Return [X, Y] of the center of cell containing provided text 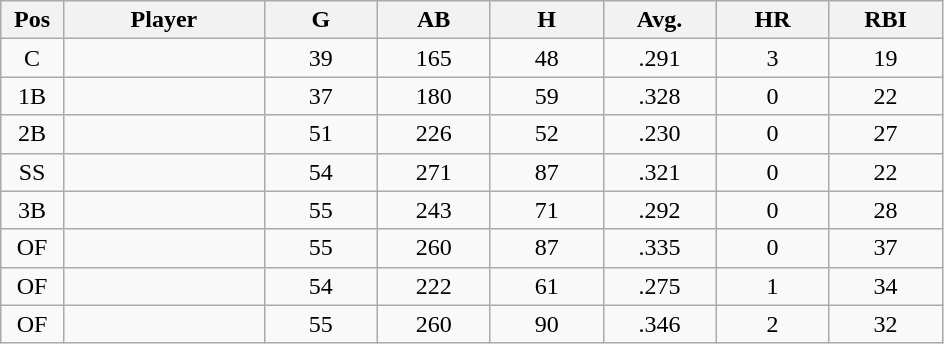
165 [434, 58]
1 [772, 286]
19 [886, 58]
.275 [660, 286]
H [546, 20]
27 [886, 134]
59 [546, 96]
C [32, 58]
2 [772, 324]
32 [886, 324]
.328 [660, 96]
222 [434, 286]
RBI [886, 20]
34 [886, 286]
271 [434, 172]
Player [164, 20]
.230 [660, 134]
.292 [660, 210]
.346 [660, 324]
AB [434, 20]
28 [886, 210]
.291 [660, 58]
Pos [32, 20]
2B [32, 134]
SS [32, 172]
G [320, 20]
52 [546, 134]
Avg. [660, 20]
1B [32, 96]
39 [320, 58]
3B [32, 210]
HR [772, 20]
71 [546, 210]
.335 [660, 248]
243 [434, 210]
90 [546, 324]
.321 [660, 172]
48 [546, 58]
3 [772, 58]
61 [546, 286]
51 [320, 134]
180 [434, 96]
226 [434, 134]
